Return the [x, y] coordinate for the center point of the cell that contains the specified text.  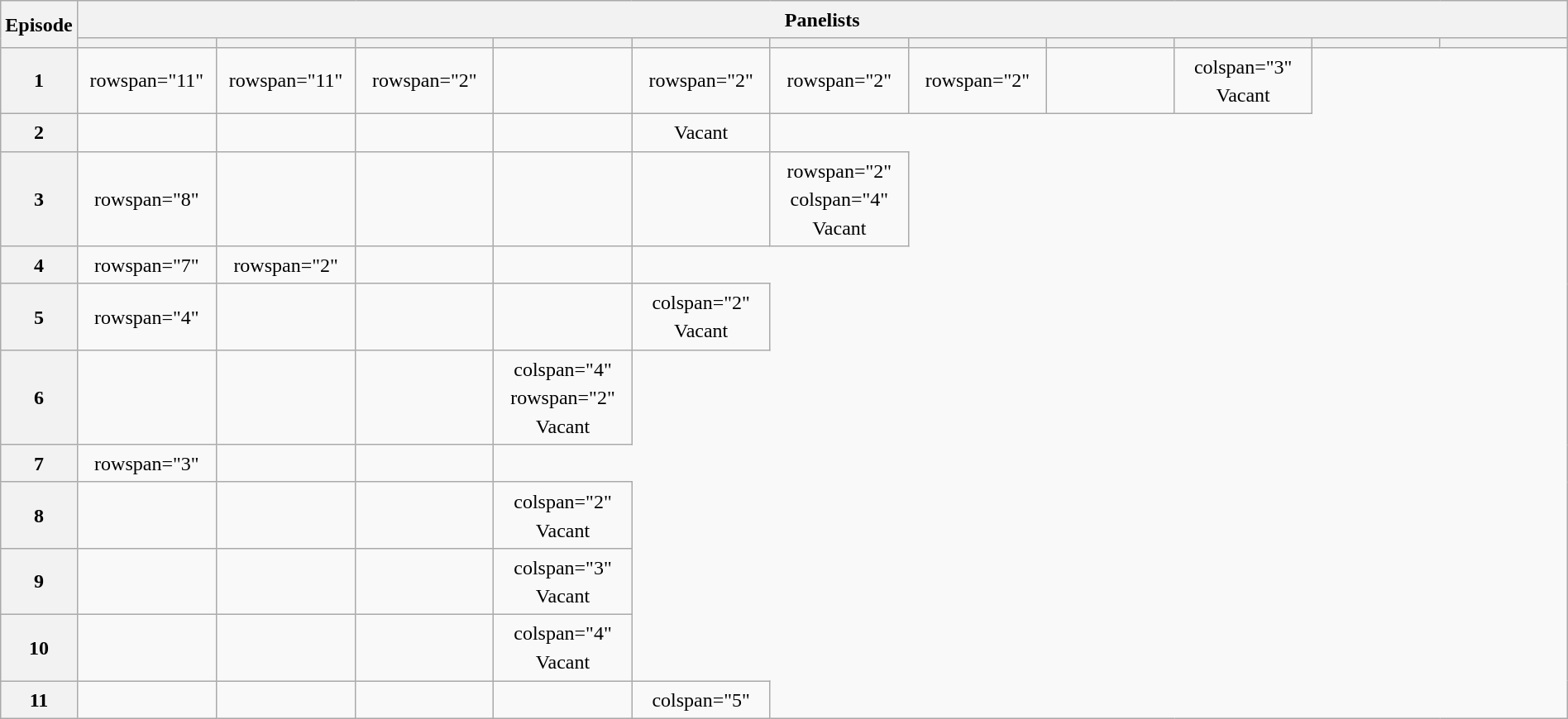
11 [39, 700]
3 [39, 198]
colspan="4" rowspan="2" Vacant [562, 397]
6 [39, 397]
2 [39, 132]
7 [39, 464]
8 [39, 515]
1 [39, 80]
10 [39, 647]
rowspan="2" colspan="4" Vacant [839, 198]
9 [39, 581]
4 [39, 265]
colspan="4" Vacant [562, 647]
5 [39, 317]
rowspan="4" [146, 317]
colspan="5" [701, 700]
rowspan="3" [146, 464]
Vacant [701, 132]
rowspan="8" [146, 198]
rowspan="7" [146, 265]
Panelists [822, 20]
Episode [39, 25]
